Extract the [x, y] coordinate from the center of the cell holding the provided text.  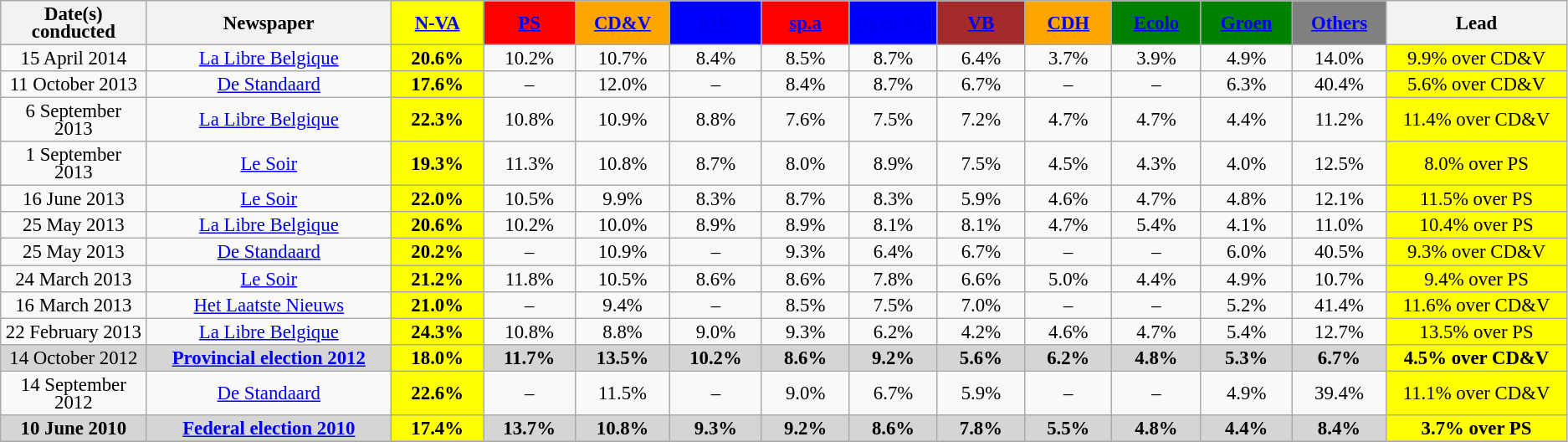
Date(s)conducted [74, 23]
11.2% [1339, 121]
Newspaper [269, 23]
5.6% over CD&V [1477, 85]
Others [1339, 23]
11 October 2013 [74, 85]
10.0% [623, 226]
22.0% [438, 199]
Groen [1247, 23]
19.3% [438, 164]
10 June 2010 [74, 429]
Open Vld [894, 23]
7.2% [981, 121]
6 September 2013 [74, 121]
11.5% [623, 393]
18.0% [438, 357]
Federal election 2010 [269, 429]
11.0% [1339, 226]
16 March 2013 [74, 305]
12.1% [1339, 199]
17.6% [438, 85]
Provincial election 2012 [269, 357]
12.7% [1339, 331]
40.5% [1339, 252]
CDH [1068, 23]
5.5% [1068, 429]
3.7% [1068, 59]
12.5% [1339, 164]
3.7% over PS [1477, 429]
9.9% over CD&V [1477, 59]
7.0% [981, 305]
4.1% [1247, 226]
11.7% [530, 357]
24.3% [438, 331]
8.0% [805, 164]
20.2% [438, 252]
22 February 2013 [74, 331]
22.3% [438, 121]
5.2% [1247, 305]
PS [530, 23]
10.4% over PS [1477, 226]
22.6% [438, 393]
11.6% over CD&V [1477, 305]
11.4% over CD&V [1477, 121]
9.4% over PS [1477, 279]
5.0% [1068, 279]
CD&V [623, 23]
VB [981, 23]
4.5% [1068, 164]
6.6% [981, 279]
8.0% over PS [1477, 164]
sp.a [805, 23]
Lead [1477, 23]
11.5% over PS [1477, 199]
4.3% [1156, 164]
MR [715, 23]
Ecolo [1156, 23]
11.1% over CD&V [1477, 393]
16 June 2013 [74, 199]
9.4% [623, 305]
24 March 2013 [74, 279]
Het Laatste Nieuws [269, 305]
4.0% [1247, 164]
6.3% [1247, 85]
7.6% [805, 121]
11.8% [530, 279]
14 September 2012 [74, 393]
6.0% [1247, 252]
11.3% [530, 164]
40.4% [1339, 85]
14 October 2012 [74, 357]
4.5% over CD&V [1477, 357]
17.4% [438, 429]
13.7% [530, 429]
5.6% [981, 357]
41.4% [1339, 305]
5.3% [1247, 357]
4.2% [981, 331]
12.0% [623, 85]
39.4% [1339, 393]
3.9% [1156, 59]
21.0% [438, 305]
15 April 2014 [74, 59]
14.0% [1339, 59]
9.9% [623, 199]
21.2% [438, 279]
N-VA [438, 23]
1 September 2013 [74, 164]
13.5% over PS [1477, 331]
13.5% [623, 357]
9.3% over CD&V [1477, 252]
